Extract the [X, Y] coordinate from the center of the cell holding the provided text.  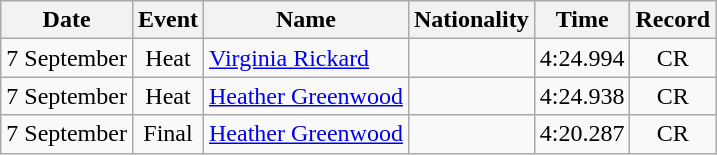
4:24.938 [582, 96]
Record [673, 20]
Virginia Rickard [306, 58]
Nationality [471, 20]
Date [67, 20]
Final [168, 134]
Event [168, 20]
4:20.287 [582, 134]
4:24.994 [582, 58]
Time [582, 20]
Name [306, 20]
